Scan for the cell matching the given text and deliver its [x, y] coordinate at center. 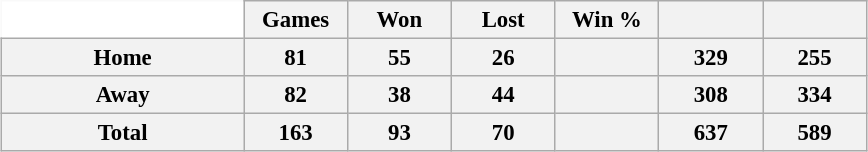
637 [711, 133]
255 [815, 58]
Won [399, 20]
55 [399, 58]
81 [296, 58]
44 [503, 95]
82 [296, 95]
589 [815, 133]
Games [296, 20]
Home [123, 58]
Away [123, 95]
Win % [607, 20]
70 [503, 133]
334 [815, 95]
26 [503, 58]
163 [296, 133]
Total [123, 133]
329 [711, 58]
308 [711, 95]
Lost [503, 20]
93 [399, 133]
38 [399, 95]
